Capture the cell that displays the provided text and extract its (x, y) central coordinate. 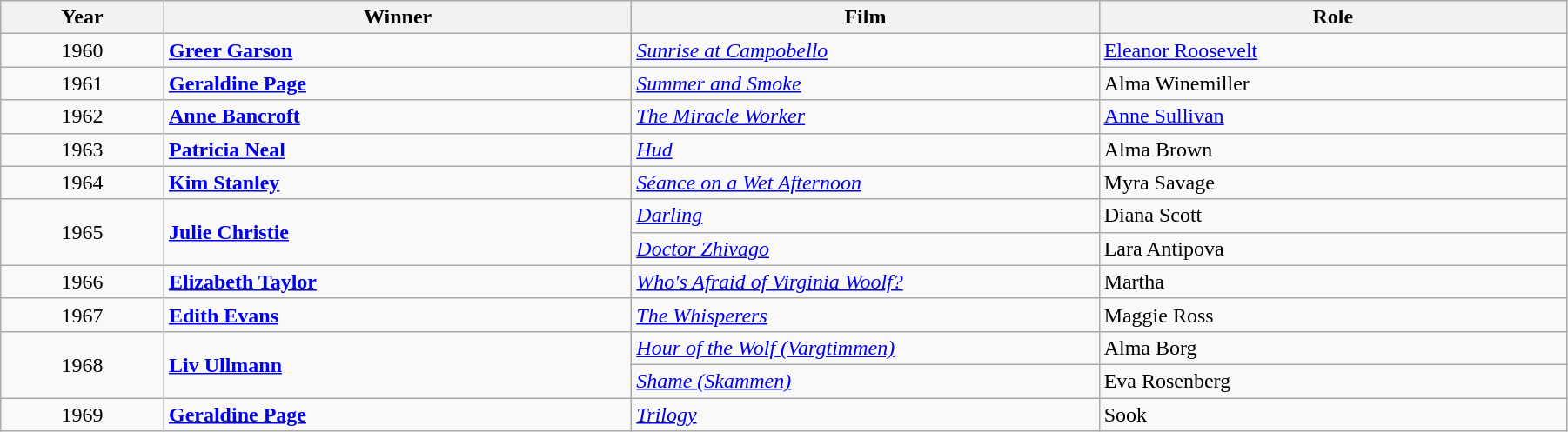
1967 (83, 315)
Edith Evans (397, 315)
Greer Garson (397, 50)
Myra Savage (1333, 183)
Hour of the Wolf (Vargtimmen) (865, 348)
Alma Brown (1333, 150)
1969 (83, 415)
Doctor Zhivago (865, 249)
Winner (397, 17)
Sunrise at Campobello (865, 50)
Liv Ullmann (397, 364)
Alma Borg (1333, 348)
Patricia Neal (397, 150)
Eleanor Roosevelt (1333, 50)
Alma Winemiller (1333, 83)
Eva Rosenberg (1333, 381)
Diana Scott (1333, 216)
Lara Antipova (1333, 249)
1961 (83, 83)
Who's Afraid of Virginia Woolf? (865, 282)
Trilogy (865, 415)
1960 (83, 50)
Year (83, 17)
Maggie Ross (1333, 315)
The Miracle Worker (865, 116)
Anne Sullivan (1333, 116)
Hud (865, 150)
1968 (83, 364)
Darling (865, 216)
Sook (1333, 415)
Shame (Skammen) (865, 381)
Elizabeth Taylor (397, 282)
1964 (83, 183)
Kim Stanley (397, 183)
Séance on a Wet Afternoon (865, 183)
Anne Bancroft (397, 116)
Role (1333, 17)
Martha (1333, 282)
1966 (83, 282)
The Whisperers (865, 315)
1965 (83, 232)
Julie Christie (397, 232)
1962 (83, 116)
1963 (83, 150)
Film (865, 17)
Summer and Smoke (865, 83)
